Return the (x, y) coordinate for the center point of the cell that contains the specified text.  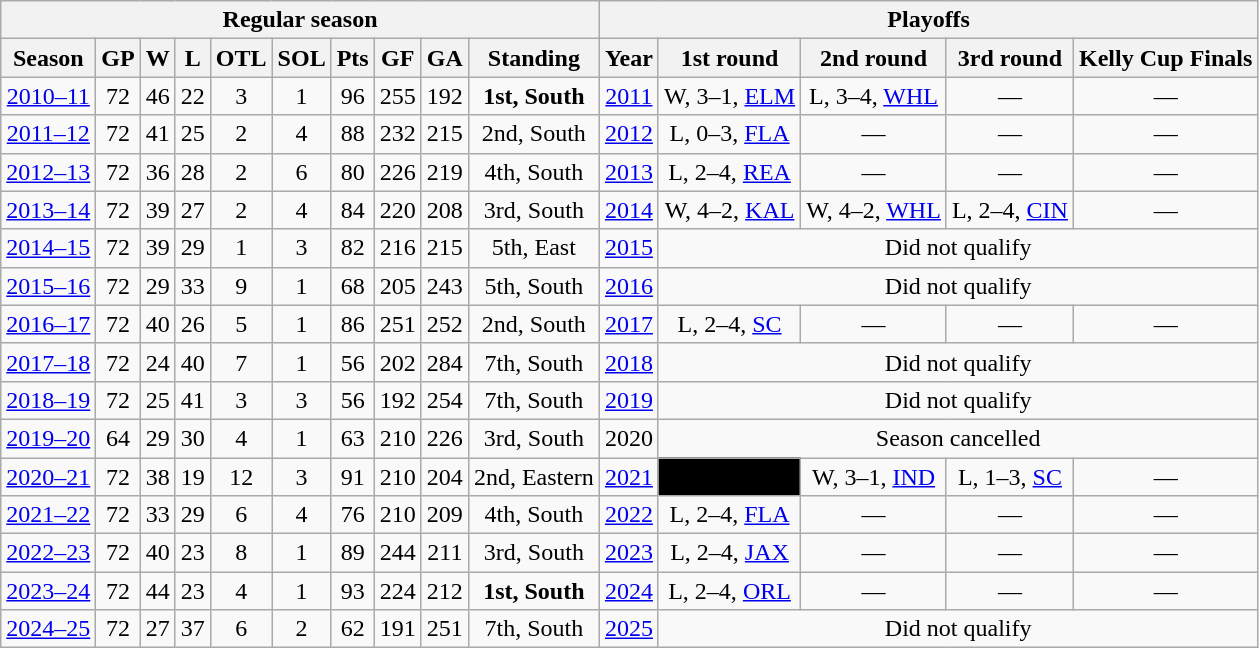
2010–11 (48, 96)
W (158, 58)
63 (352, 438)
2018–19 (48, 400)
64 (118, 438)
2017–18 (48, 362)
211 (444, 553)
2011–12 (48, 134)
2023–24 (48, 591)
5 (241, 324)
2nd, Eastern (534, 477)
2017 (628, 324)
2014 (628, 210)
254 (444, 400)
Kelly Cup Finals (1165, 58)
3rd round (1010, 58)
224 (398, 591)
191 (398, 629)
2021–22 (48, 515)
5th, East (534, 248)
2015 (628, 248)
Pts (352, 58)
Year (628, 58)
2019–20 (48, 438)
L, 2–4, FLA (729, 515)
44 (158, 591)
L, 2–4, SC (729, 324)
19 (192, 477)
7 (241, 362)
12 (241, 477)
2016–17 (48, 324)
30 (192, 438)
L, 1–3, SC (1010, 477)
2020 (628, 438)
28 (192, 172)
22 (192, 96)
Season (48, 58)
L, 2–4, REA (729, 172)
204 (444, 477)
46 (158, 96)
L, 2–4, JAX (729, 553)
2012 (628, 134)
2025 (628, 629)
L, 2–4, CIN (1010, 210)
W, 3–1, IND (874, 477)
OTL (241, 58)
1st round (729, 58)
Standing (534, 58)
2016 (628, 286)
GA (444, 58)
80 (352, 172)
2024–25 (48, 629)
96 (352, 96)
W, 3–1, ELM (729, 96)
89 (352, 553)
2014–15 (48, 248)
Regular season (300, 20)
88 (352, 134)
2022–23 (48, 553)
216 (398, 248)
93 (352, 591)
SOL (302, 58)
76 (352, 515)
L, 0–3, FLA (729, 134)
2023 (628, 553)
209 (444, 515)
L, 3–4, WHL (874, 96)
W, 4–2, KAL (729, 210)
26 (192, 324)
8 (241, 553)
68 (352, 286)
L, 2–4, ORL (729, 591)
208 (444, 210)
L (192, 58)
255 (398, 96)
Playoffs (928, 20)
2024 (628, 591)
219 (444, 172)
5th, South (534, 286)
212 (444, 591)
86 (352, 324)
82 (352, 248)
W, 4–2, WHL (874, 210)
Season cancelled (958, 438)
GP (118, 58)
2018 (628, 362)
2011 (628, 96)
2012–13 (48, 172)
2015–16 (48, 286)
2020–21 (48, 477)
2nd round (874, 58)
37 (192, 629)
2013–14 (48, 210)
205 (398, 286)
38 (158, 477)
244 (398, 553)
91 (352, 477)
GF (398, 58)
232 (398, 134)
220 (398, 210)
2019 (628, 400)
36 (158, 172)
2021 (628, 477)
2013 (628, 172)
24 (158, 362)
62 (352, 629)
84 (352, 210)
252 (444, 324)
202 (398, 362)
284 (444, 362)
2022 (628, 515)
9 (241, 286)
243 (444, 286)
